Detect which cell encompasses the target text, then output its (X, Y) center coordinate. 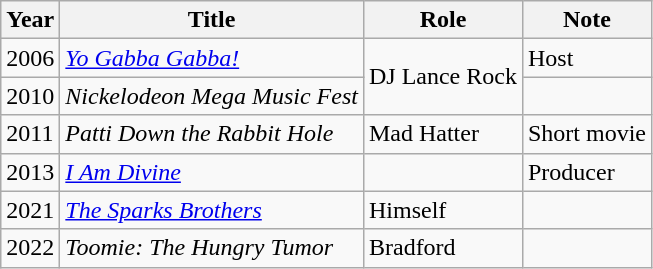
Host (586, 58)
Role (442, 20)
Title (212, 20)
2011 (30, 134)
Nickelodeon Mega Music Fest (212, 96)
2022 (30, 248)
2013 (30, 172)
Note (586, 20)
Year (30, 20)
DJ Lance Rock (442, 77)
I Am Divine (212, 172)
Bradford (442, 248)
Yo Gabba Gabba! (212, 58)
2006 (30, 58)
Patti Down the Rabbit Hole (212, 134)
Himself (442, 210)
The Sparks Brothers (212, 210)
Mad Hatter (442, 134)
Toomie: The Hungry Tumor (212, 248)
2021 (30, 210)
2010 (30, 96)
Producer (586, 172)
Short movie (586, 134)
